Provide the (x, y) coordinate of the cell's center where the given text is located.  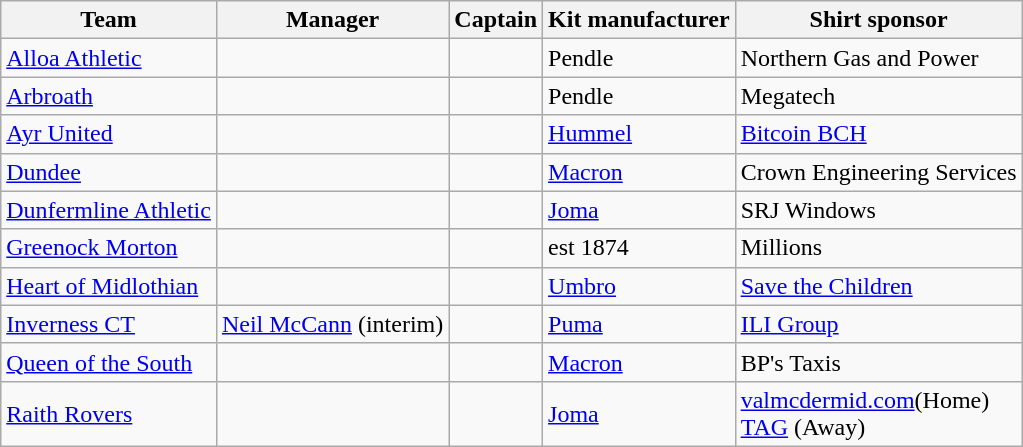
ILI Group (878, 324)
Ayr United (109, 134)
Hummel (640, 134)
Crown Engineering Services (878, 172)
Inverness CT (109, 324)
Manager (332, 20)
Northern Gas and Power (878, 58)
Dundee (109, 172)
est 1874 (640, 248)
Arbroath (109, 96)
Dunfermline Athletic (109, 210)
Umbro (640, 286)
Bitcoin BCH (878, 134)
valmcdermid.com(Home)TAG (Away) (878, 414)
Shirt sponsor (878, 20)
Team (109, 20)
Megatech (878, 96)
Kit manufacturer (640, 20)
BP's Taxis (878, 362)
Save the Children (878, 286)
Heart of Midlothian (109, 286)
Raith Rovers (109, 414)
Neil McCann (interim) (332, 324)
Greenock Morton (109, 248)
SRJ Windows (878, 210)
Captain (496, 20)
Alloa Athletic (109, 58)
Puma (640, 324)
Millions (878, 248)
Queen of the South (109, 362)
